Return the [x, y] coordinate for the center point of the cell that contains the specified text.  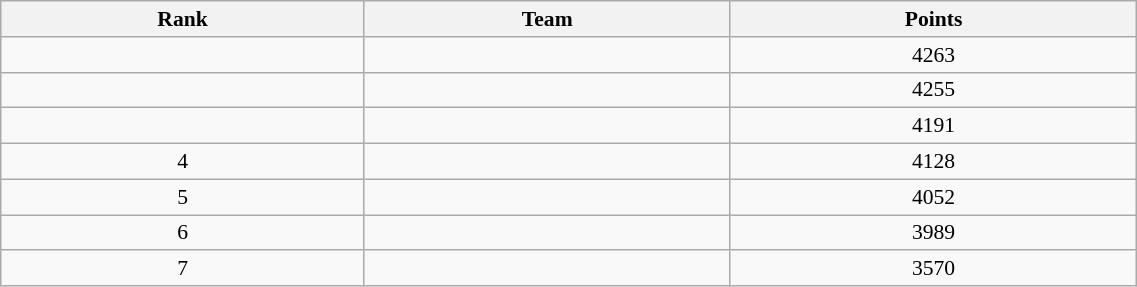
3989 [934, 233]
4191 [934, 126]
Rank [183, 19]
5 [183, 197]
4052 [934, 197]
Team [547, 19]
4263 [934, 55]
Points [934, 19]
7 [183, 269]
3570 [934, 269]
6 [183, 233]
4255 [934, 90]
4 [183, 162]
4128 [934, 162]
